Extract the [X, Y] coordinate from the center of the cell holding the provided text.  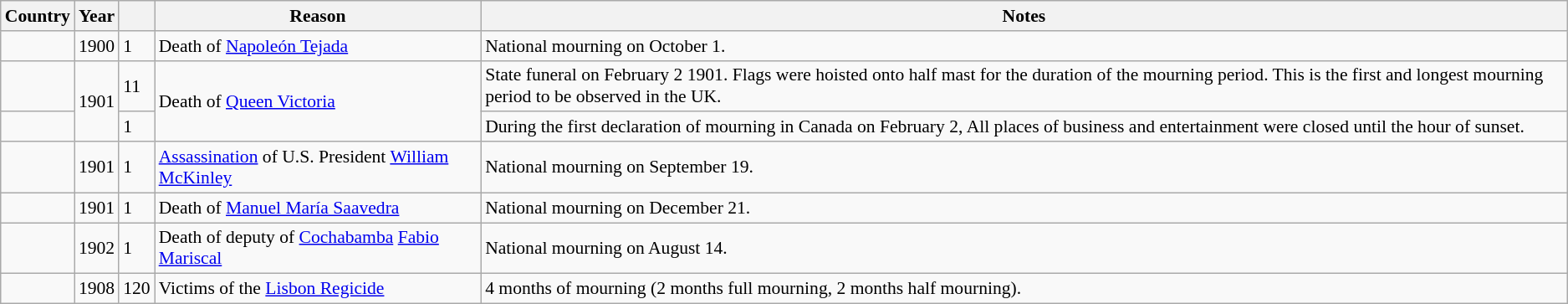
1908 [97, 289]
Death of Queen Victoria [318, 100]
Death of Manuel María Saavedra [318, 208]
Reason [318, 16]
4 months of mourning (2 months full mourning, 2 months half mourning). [1024, 289]
11 [137, 85]
Victims of the Lisbon Regicide [318, 289]
Assassination of U.S. President William McKinley [318, 167]
During the first declaration of mourning in Canada on February 2, All places of business and entertainment were closed until the hour of sunset. [1024, 127]
National mourning on October 1. [1024, 46]
1900 [97, 46]
1902 [97, 248]
Death of Napoleón Tejada [318, 46]
120 [137, 289]
Country [38, 16]
Notes [1024, 16]
National mourning on September 19. [1024, 167]
Death of deputy of Cochabamba Fabio Mariscal [318, 248]
Year [97, 16]
National mourning on August 14. [1024, 248]
National mourning on December 21. [1024, 208]
